Find where the given text appears and provide that cell's center as (x, y) coordinate. 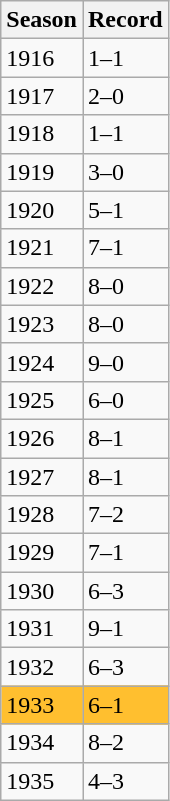
1922 (42, 286)
4–3 (125, 781)
1927 (42, 477)
1924 (42, 362)
1934 (42, 743)
9–1 (125, 629)
8–2 (125, 743)
1923 (42, 324)
Season (42, 20)
2–0 (125, 96)
6–0 (125, 400)
3–0 (125, 172)
1932 (42, 667)
1931 (42, 629)
1933 (42, 705)
1925 (42, 400)
1916 (42, 58)
7–2 (125, 515)
1928 (42, 515)
6–1 (125, 705)
1921 (42, 248)
1929 (42, 553)
1930 (42, 591)
1917 (42, 96)
1926 (42, 438)
9–0 (125, 362)
1935 (42, 781)
1918 (42, 134)
5–1 (125, 210)
1919 (42, 172)
1920 (42, 210)
Record (125, 20)
